From the cell containing the given text, extract its center point as [x, y] coordinate. 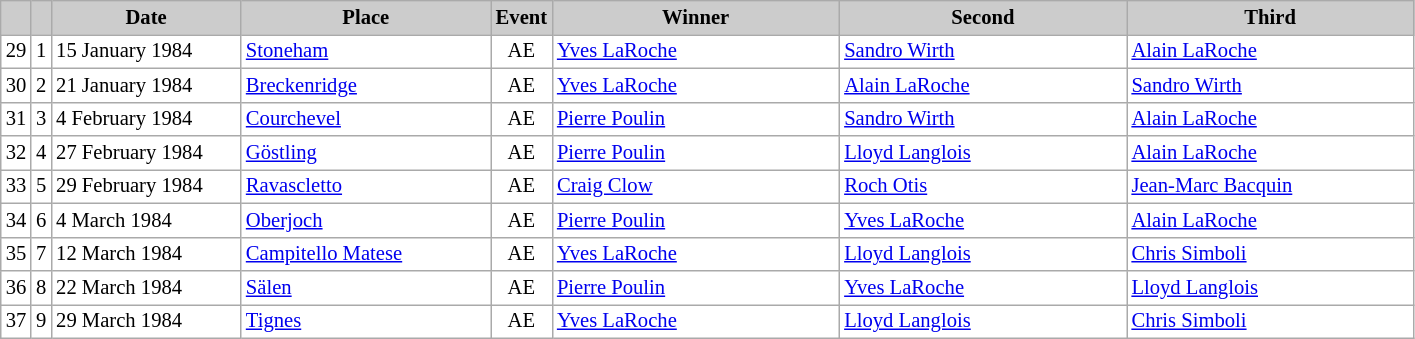
Sälen [366, 287]
Winner [696, 17]
32 [16, 153]
29 [16, 51]
Roch Otis [982, 186]
4 March 1984 [146, 220]
4 [41, 153]
Campitello Matese [366, 254]
8 [41, 287]
Third [1270, 17]
Stoneham [366, 51]
5 [41, 186]
Göstling [366, 153]
Event [522, 17]
37 [16, 321]
2 [41, 85]
15 January 1984 [146, 51]
30 [16, 85]
9 [41, 321]
22 March 1984 [146, 287]
35 [16, 254]
29 February 1984 [146, 186]
Place [366, 17]
12 March 1984 [146, 254]
7 [41, 254]
Second [982, 17]
Ravascletto [366, 186]
Jean-Marc Bacquin [1270, 186]
3 [41, 119]
Tignes [366, 321]
29 March 1984 [146, 321]
1 [41, 51]
Breckenridge [366, 85]
36 [16, 287]
27 February 1984 [146, 153]
4 February 1984 [146, 119]
34 [16, 220]
6 [41, 220]
Oberjoch [366, 220]
31 [16, 119]
33 [16, 186]
Craig Clow [696, 186]
Date [146, 17]
21 January 1984 [146, 85]
Courchevel [366, 119]
